Extract the [X, Y] coordinate from the center of the cell holding the provided text.  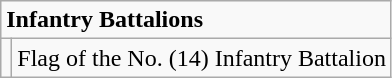
Infantry Battalions [196, 20]
Flag of the No. (14) Infantry Battalion [202, 58]
